Identify which cell holds the provided text, then report its (x, y) central coordinate. 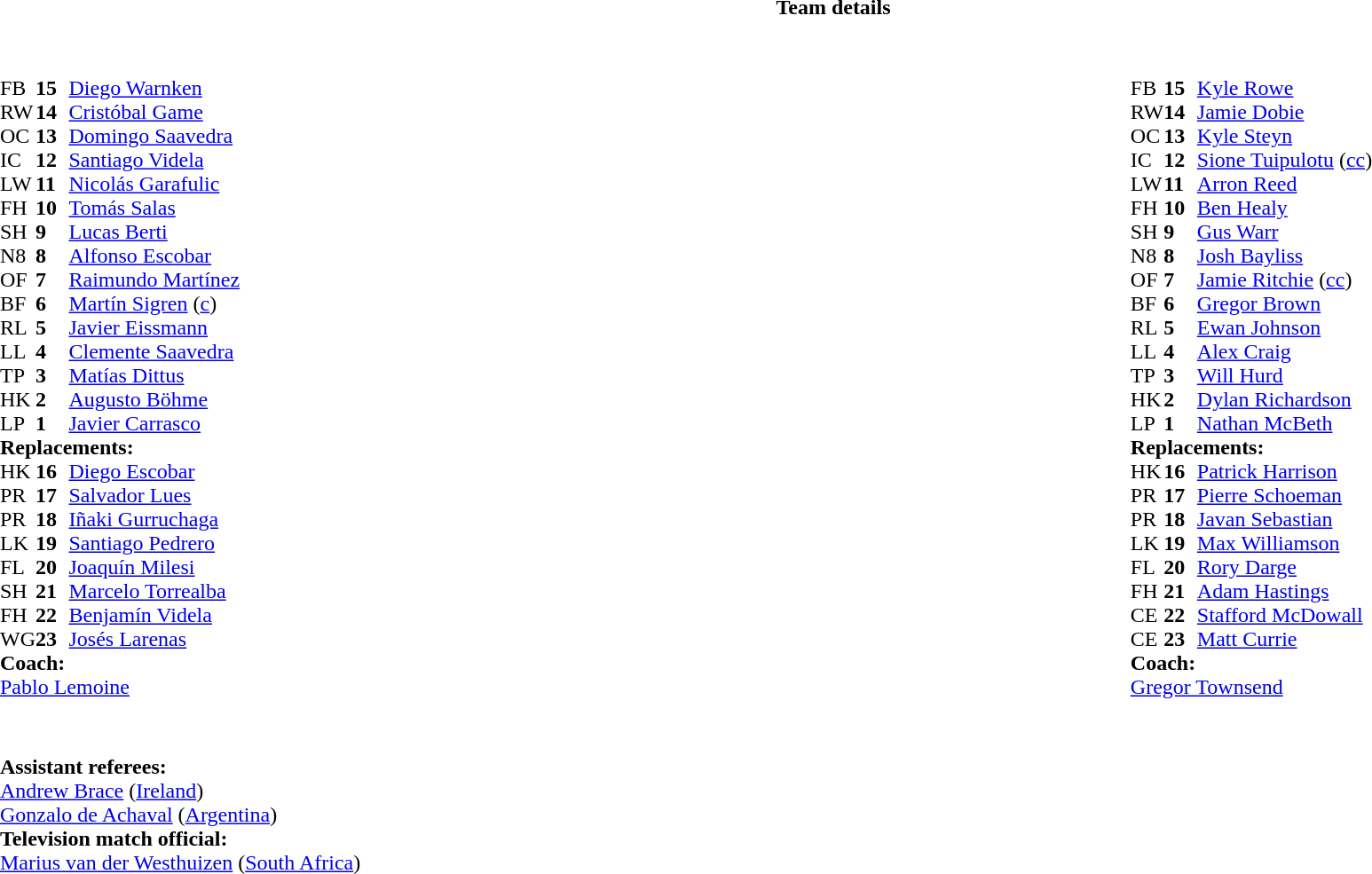
Diego Warnken (154, 89)
Iñaki Gurruchaga (154, 520)
Matt Currie (1285, 639)
Clemente Saavedra (154, 351)
Lucas Berti (154, 232)
Santiago Videla (154, 160)
Diego Escobar (154, 472)
Marcelo Torrealba (154, 591)
Domingo Saavedra (154, 137)
Josh Bayliss (1285, 256)
Kyle Steyn (1285, 137)
Joaquín Milesi (154, 568)
Pierre Schoeman (1285, 495)
Raimundo Martínez (154, 280)
Adam Hastings (1285, 591)
Benjamín Videla (154, 616)
Arron Reed (1285, 185)
Will Hurd (1285, 376)
Josés Larenas (154, 639)
Nicolás Garafulic (154, 185)
Javan Sebastian (1285, 520)
Alex Craig (1285, 351)
Max Williamson (1285, 543)
Patrick Harrison (1285, 472)
Stafford McDowall (1285, 616)
Alfonso Escobar (154, 256)
Santiago Pedrero (154, 543)
Cristóbal Game (154, 112)
Ewan Johnson (1285, 328)
Matías Dittus (154, 376)
Rory Darge (1285, 568)
Javier Eissmann (154, 328)
Jamie Dobie (1285, 112)
Gregor Townsend (1251, 687)
Jamie Ritchie (cc) (1285, 280)
Sione Tuipulotu (cc) (1285, 160)
Gregor Brown (1285, 303)
Martín Sigren (c) (154, 303)
Augusto Böhme (154, 399)
Pablo Lemoine (120, 687)
Dylan Richardson (1285, 399)
Salvador Lues (154, 495)
Tomás Salas (154, 208)
WG (18, 639)
Ben Healy (1285, 208)
Javier Carrasco (154, 424)
Kyle Rowe (1285, 89)
Gus Warr (1285, 232)
Nathan McBeth (1285, 424)
